Provide the (x, y) coordinate of the cell's center where the given text is located.  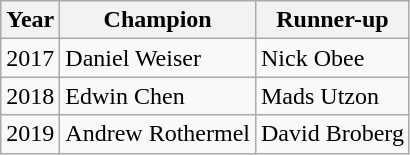
Year (30, 20)
David Broberg (332, 134)
Mads Utzon (332, 96)
Andrew Rothermel (158, 134)
Runner-up (332, 20)
Daniel Weiser (158, 58)
2019 (30, 134)
2017 (30, 58)
Champion (158, 20)
2018 (30, 96)
Edwin Chen (158, 96)
Nick Obee (332, 58)
